Locate the cell with the specified text and output its (x, y) center coordinate. 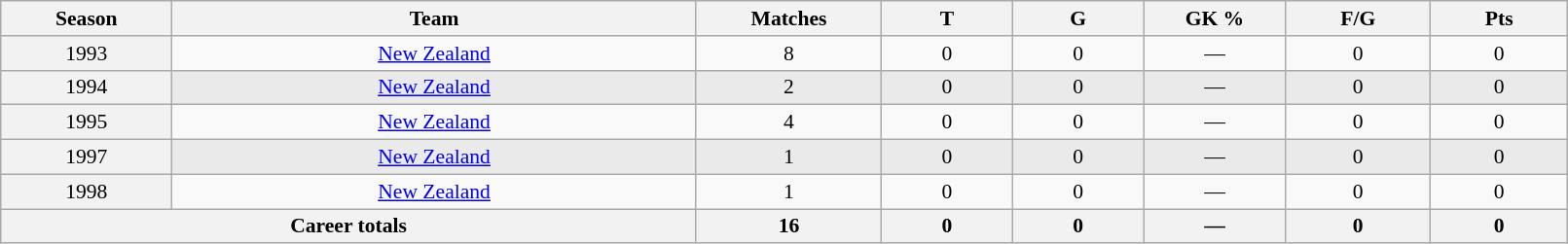
GK % (1215, 18)
Career totals (348, 227)
F/G (1358, 18)
1998 (87, 192)
4 (788, 122)
1995 (87, 122)
Season (87, 18)
1997 (87, 157)
Pts (1499, 18)
T (948, 18)
1993 (87, 53)
1994 (87, 87)
2 (788, 87)
G (1078, 18)
Matches (788, 18)
Team (434, 18)
16 (788, 227)
8 (788, 53)
